Capture the cell that displays the provided text and extract its (X, Y) central coordinate. 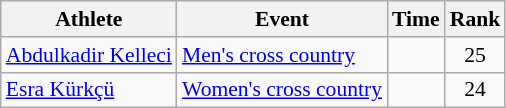
Athlete (89, 19)
Rank (476, 19)
Time (416, 19)
Abdulkadir Kelleci (89, 55)
24 (476, 90)
Esra Kürkçü (89, 90)
Men's cross country (282, 55)
Event (282, 19)
Women's cross country (282, 90)
25 (476, 55)
